Return (X, Y) of the center of cell containing provided text 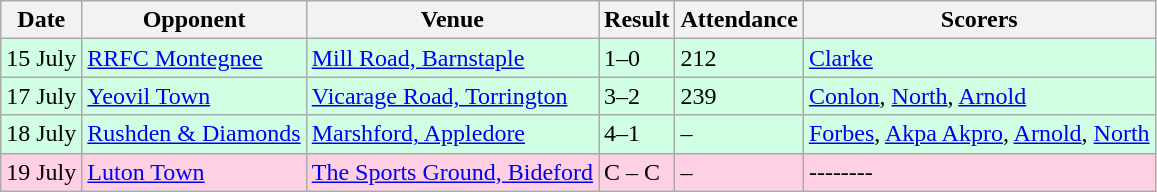
Rushden & Diamonds (194, 134)
Clarke (979, 58)
Venue (452, 20)
1–0 (637, 58)
Forbes, Akpa Akpro, Arnold, North (979, 134)
Opponent (194, 20)
Conlon, North, Arnold (979, 96)
15 July (42, 58)
3–2 (637, 96)
Attendance (739, 20)
RRFC Montegnee (194, 58)
Scorers (979, 20)
Date (42, 20)
17 July (42, 96)
Result (637, 20)
212 (739, 58)
Mill Road, Barnstaple (452, 58)
239 (739, 96)
Luton Town (194, 172)
-------- (979, 172)
Yeovil Town (194, 96)
The Sports Ground, Bideford (452, 172)
Vicarage Road, Torrington (452, 96)
Marshford, Appledore (452, 134)
18 July (42, 134)
19 July (42, 172)
C – C (637, 172)
4–1 (637, 134)
